Find where the given text appears and provide that cell's center as [x, y] coordinate. 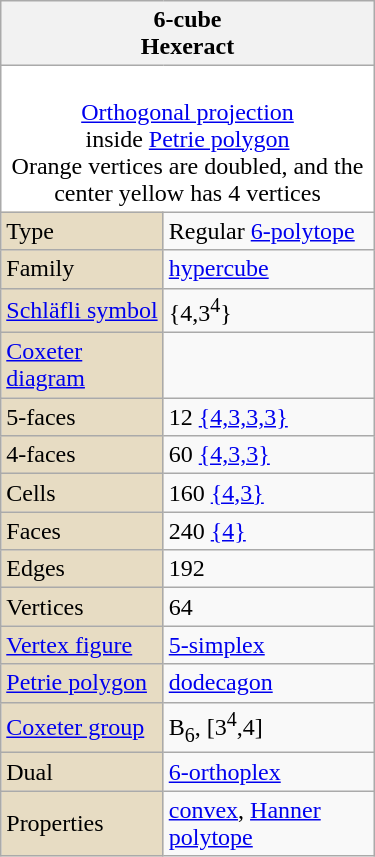
Faces [82, 531]
Properties [82, 824]
Edges [82, 569]
60 {4,3,3} [268, 455]
Orthogonal projectioninside Petrie polygonOrange vertices are doubled, and the center yellow has 4 vertices [188, 139]
Vertex figure [82, 645]
dodecagon [268, 683]
Vertices [82, 607]
hypercube [268, 269]
Dual [82, 772]
Coxeter diagram [82, 366]
12 {4,3,3,3} [268, 417]
192 [268, 569]
Petrie polygon [82, 683]
4-faces [82, 455]
5-faces [82, 417]
Cells [82, 493]
64 [268, 607]
Coxeter group [82, 728]
240 {4} [268, 531]
Regular 6-polytope [268, 231]
{4,34} [268, 310]
B6, [34,4] [268, 728]
Schläfli symbol [82, 310]
convex, Hanner polytope [268, 824]
Type [82, 231]
5-simplex [268, 645]
Family [82, 269]
6-orthoplex [268, 772]
160 {4,3} [268, 493]
6-cubeHexeract [188, 34]
